Return the [X, Y] coordinate for the center point of the cell that contains the specified text.  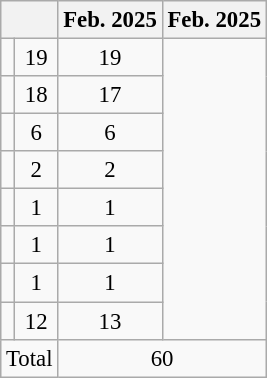
13 [110, 321]
18 [36, 95]
17 [110, 95]
60 [162, 358]
Total [30, 358]
12 [36, 321]
